Return (X, Y) of the center of cell containing provided text 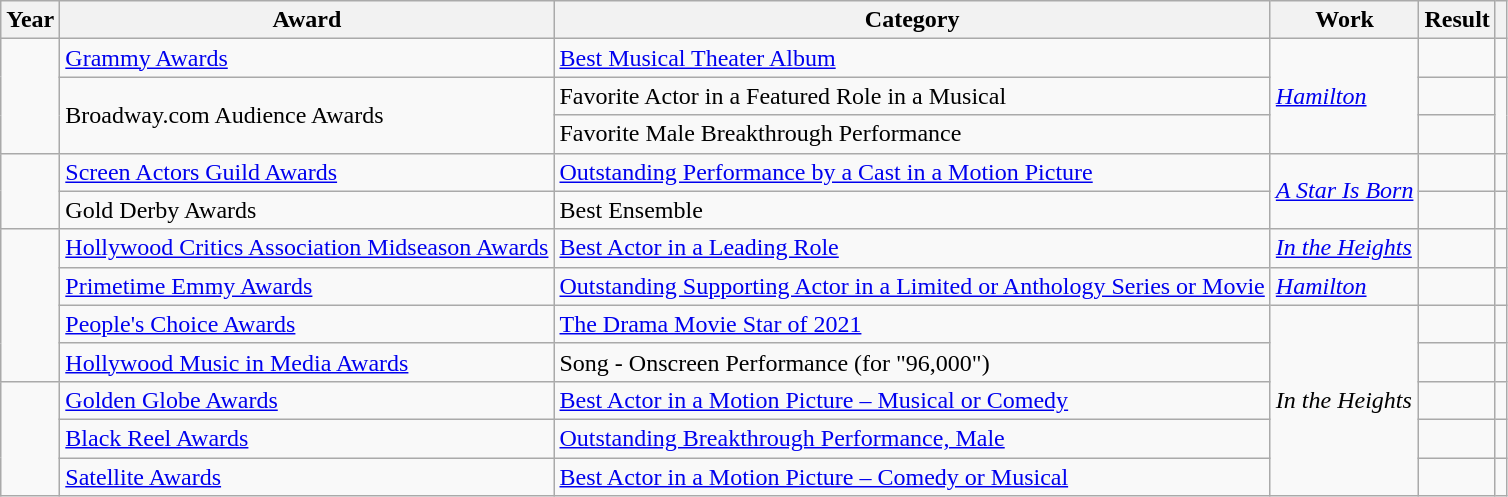
Best Ensemble (912, 210)
Best Musical Theater Album (912, 58)
Favorite Male Breakthrough Performance (912, 134)
Screen Actors Guild Awards (307, 172)
People's Choice Awards (307, 324)
Best Actor in a Motion Picture – Comedy or Musical (912, 477)
A Star Is Born (1344, 191)
Best Actor in a Motion Picture – Musical or Comedy (912, 400)
Gold Derby Awards (307, 210)
The Drama Movie Star of 2021 (912, 324)
Golden Globe Awards (307, 400)
Category (912, 20)
Song - Onscreen Performance (for "96,000") (912, 362)
Outstanding Performance by a Cast in a Motion Picture (912, 172)
Broadway.com Audience Awards (307, 115)
Grammy Awards (307, 58)
Work (1344, 20)
Award (307, 20)
Black Reel Awards (307, 438)
Hollywood Critics Association Midseason Awards (307, 248)
Outstanding Supporting Actor in a Limited or Anthology Series or Movie (912, 286)
Satellite Awards (307, 477)
Best Actor in a Leading Role (912, 248)
Outstanding Breakthrough Performance, Male (912, 438)
Result (1457, 20)
Primetime Emmy Awards (307, 286)
Hollywood Music in Media Awards (307, 362)
Year (30, 20)
Favorite Actor in a Featured Role in a Musical (912, 96)
